Locate the cell with the specified text and output its (X, Y) center coordinate. 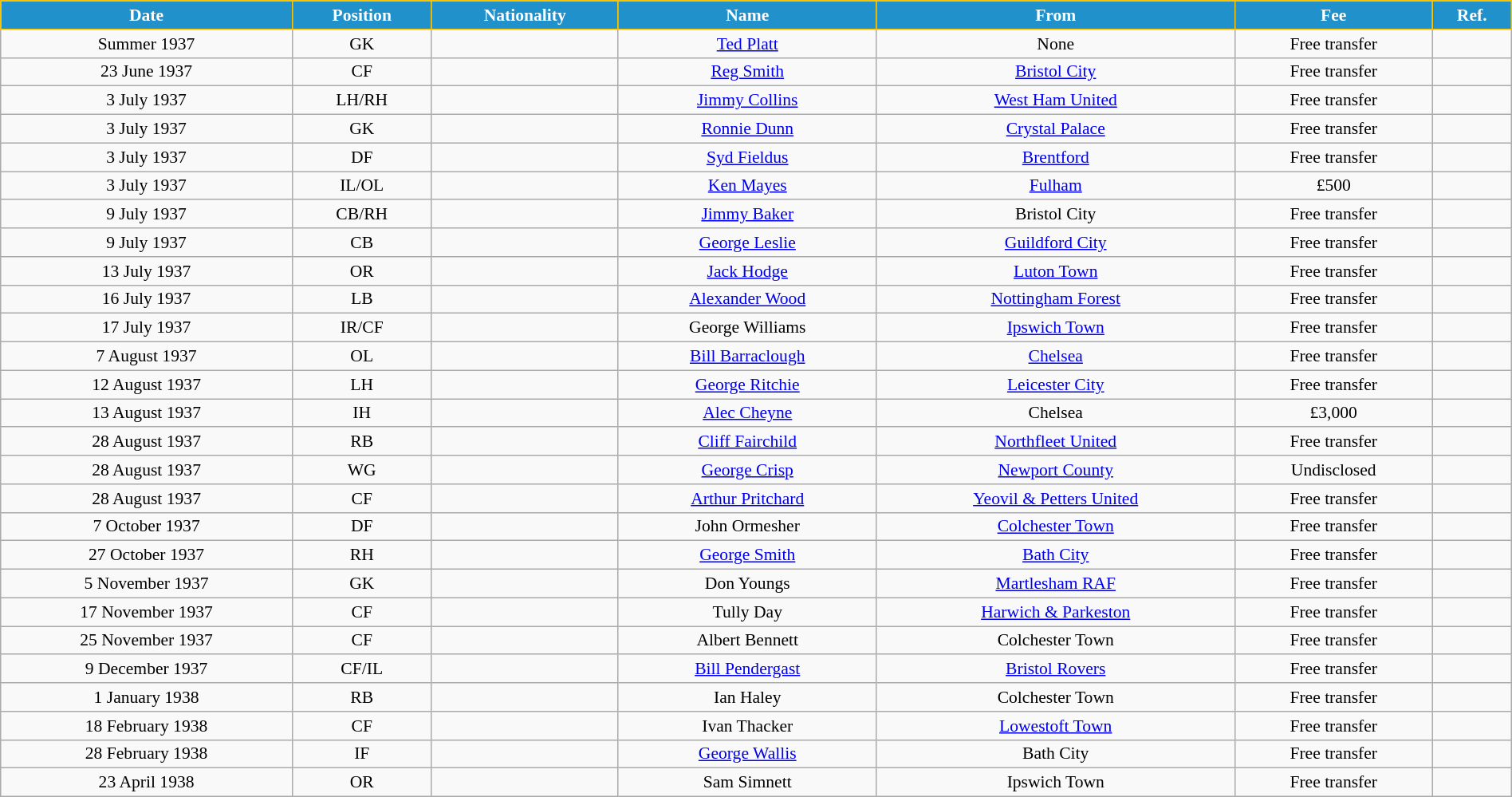
IH (362, 413)
None (1056, 44)
Jack Hodge (747, 271)
27 October 1937 (147, 555)
Ted Platt (747, 44)
LH/RH (362, 101)
Bill Pendergast (747, 669)
LH (362, 385)
Fulham (1056, 186)
9 December 1937 (147, 669)
12 August 1937 (147, 385)
Luton Town (1056, 271)
CB (362, 243)
Name (747, 15)
13 August 1937 (147, 413)
23 April 1938 (147, 783)
IL/OL (362, 186)
£3,000 (1333, 413)
13 July 1937 (147, 271)
Nationality (525, 15)
CB/RH (362, 215)
LB (362, 299)
Alec Cheyne (747, 413)
Guildford City (1056, 243)
17 November 1937 (147, 612)
£500 (1333, 186)
Alexander Wood (747, 299)
Undisclosed (1333, 470)
Albert Bennett (747, 641)
Sam Simnett (747, 783)
OL (362, 357)
Bristol Rovers (1056, 669)
Ken Mayes (747, 186)
Tully Day (747, 612)
Date (147, 15)
John Ormesher (747, 527)
George Leslie (747, 243)
Arthur Pritchard (747, 499)
25 November 1937 (147, 641)
CF/IL (362, 669)
Summer 1937 (147, 44)
From (1056, 15)
George Crisp (747, 470)
Reg Smith (747, 72)
Lowestoft Town (1056, 726)
Position (362, 15)
IR/CF (362, 328)
1 January 1938 (147, 697)
17 July 1937 (147, 328)
Cliff Fairchild (747, 442)
Fee (1333, 15)
Brentford (1056, 157)
George Ritchie (747, 385)
Syd Fieldus (747, 157)
28 February 1938 (147, 754)
5 November 1937 (147, 584)
Bill Barraclough (747, 357)
George Wallis (747, 754)
Jimmy Baker (747, 215)
Crystal Palace (1056, 129)
16 July 1937 (147, 299)
Ivan Thacker (747, 726)
George Smith (747, 555)
Ronnie Dunn (747, 129)
Newport County (1056, 470)
Don Youngs (747, 584)
18 February 1938 (147, 726)
7 October 1937 (147, 527)
Nottingham Forest (1056, 299)
Leicester City (1056, 385)
IF (362, 754)
23 June 1937 (147, 72)
Harwich & Parkeston (1056, 612)
7 August 1937 (147, 357)
George Williams (747, 328)
Northfleet United (1056, 442)
Yeovil & Petters United (1056, 499)
RH (362, 555)
WG (362, 470)
Martlesham RAF (1056, 584)
Ian Haley (747, 697)
Jimmy Collins (747, 101)
West Ham United (1056, 101)
Ref. (1472, 15)
